Extract the [x, y] coordinate from the center of the cell holding the provided text.  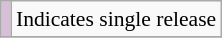
Indicates single release [116, 19]
